Capture the cell that displays the provided text and extract its [x, y] central coordinate. 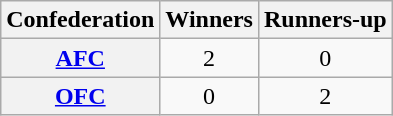
Winners [210, 20]
AFC [80, 58]
OFC [80, 96]
Runners-up [325, 20]
Confederation [80, 20]
